Return [x, y] of the center of cell containing provided text 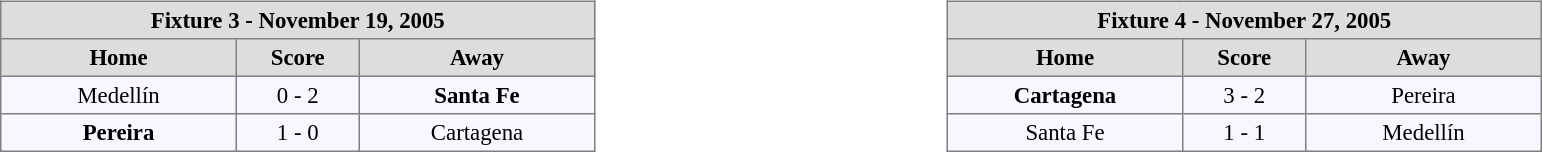
Fixture 4 - November 27, 2005 [1244, 20]
1 - 0 [298, 133]
1 - 1 [1244, 133]
0 - 2 [298, 95]
Fixture 3 - November 19, 2005 [298, 20]
3 - 2 [1244, 95]
